Search for the cell housing the specified text and yield its (X, Y) center coordinate. 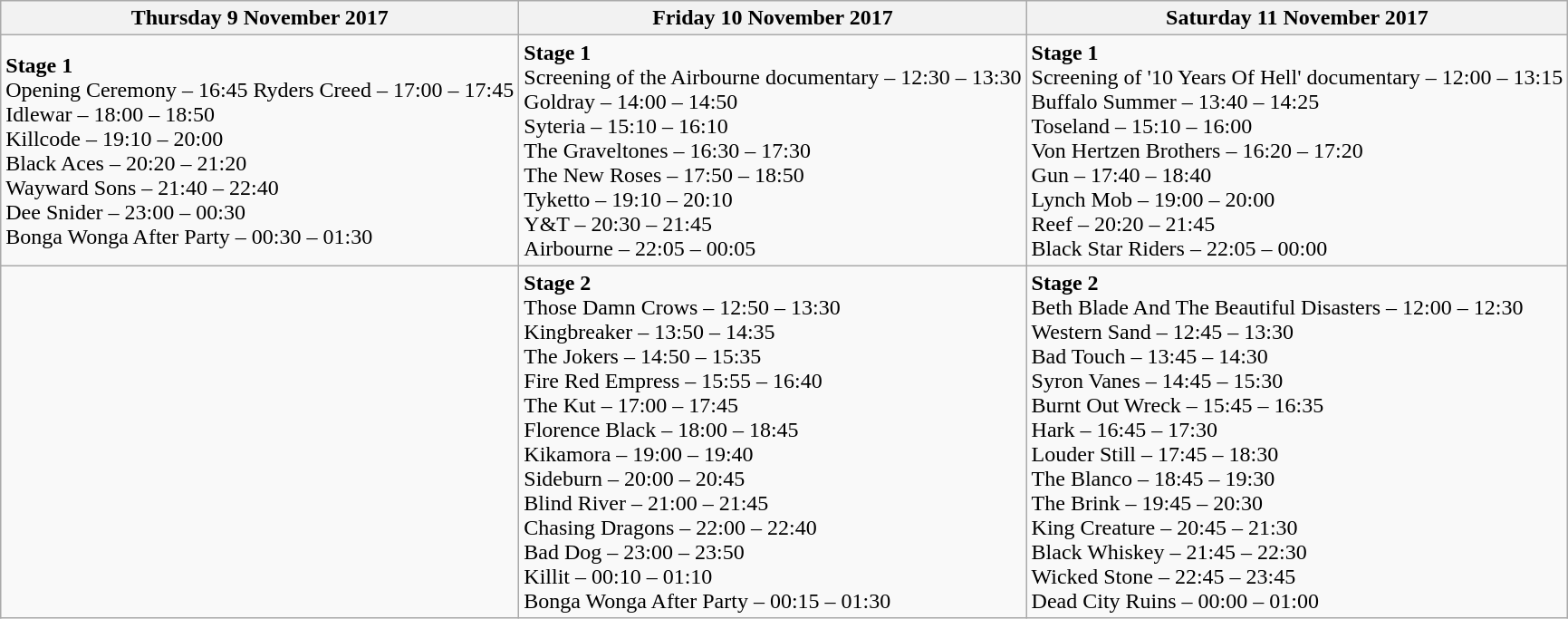
Friday 10 November 2017 (773, 18)
Saturday 11 November 2017 (1297, 18)
Thursday 9 November 2017 (260, 18)
